Search for the cell housing the specified text and yield its (x, y) center coordinate. 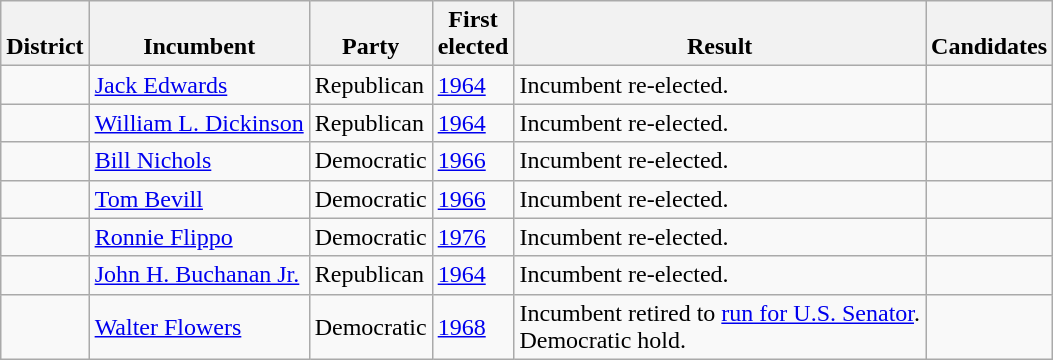
Bill Nichols (199, 161)
Candidates (990, 34)
Firstelected (473, 34)
Incumbent retired to run for U.S. Senator.Democratic hold. (720, 326)
Result (720, 34)
Incumbent (199, 34)
Ronnie Flippo (199, 237)
John H. Buchanan Jr. (199, 275)
1968 (473, 326)
Walter Flowers (199, 326)
William L. Dickinson (199, 123)
1976 (473, 237)
District (45, 34)
Party (370, 34)
Tom Bevill (199, 199)
Jack Edwards (199, 85)
